Return [X, Y] of the center of cell containing provided text 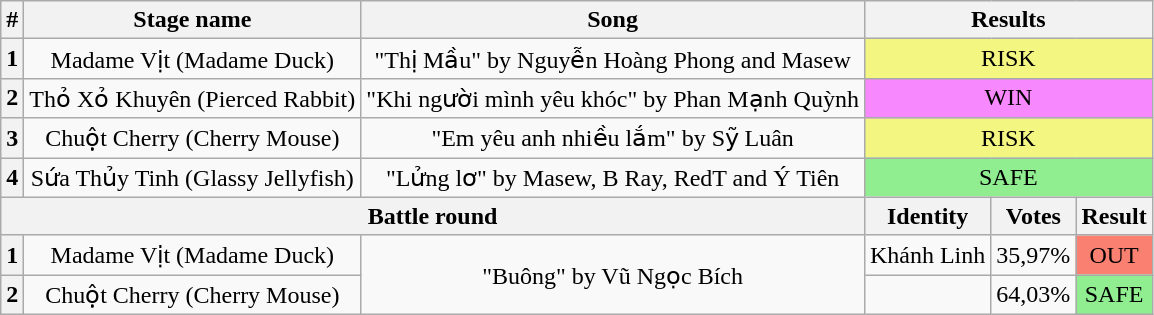
Thỏ Xỏ Khuyên (Pierced Rabbit) [192, 98]
Identity [927, 216]
35,97% [1034, 255]
3 [12, 138]
OUT [1114, 255]
# [12, 20]
Song [613, 20]
"Khi người mình yêu khóc" by Phan Mạnh Quỳnh [613, 98]
64,03% [1034, 295]
WIN [1008, 98]
Khánh Linh [927, 255]
Results [1008, 20]
"Thị Mầu" by Nguyễn Hoàng Phong and Masew [613, 59]
"Em yêu anh nhiều lắm" by Sỹ Luân [613, 138]
"Buông" by Vũ Ngọc Bích [613, 274]
"Lửng lơ" by Masew, B Ray, RedT and Ý Tiên [613, 178]
Battle round [433, 216]
Sứa Thủy Tinh (Glassy Jellyfish) [192, 178]
Votes [1034, 216]
Stage name [192, 20]
4 [12, 178]
Result [1114, 216]
